Identify which cell holds the provided text, then report its [x, y] central coordinate. 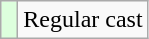
Regular cast [83, 20]
